Scan for the cell matching the given text and deliver its (X, Y) coordinate at center. 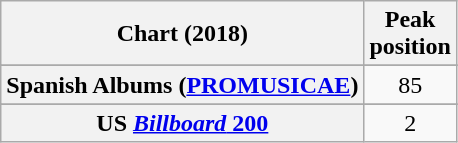
2 (410, 123)
Peak position (410, 34)
Chart (2018) (182, 34)
85 (410, 85)
Spanish Albums (PROMUSICAE) (182, 85)
US Billboard 200 (182, 123)
